For the text-containing cell, return its midpoint in (x, y) coordinate format. 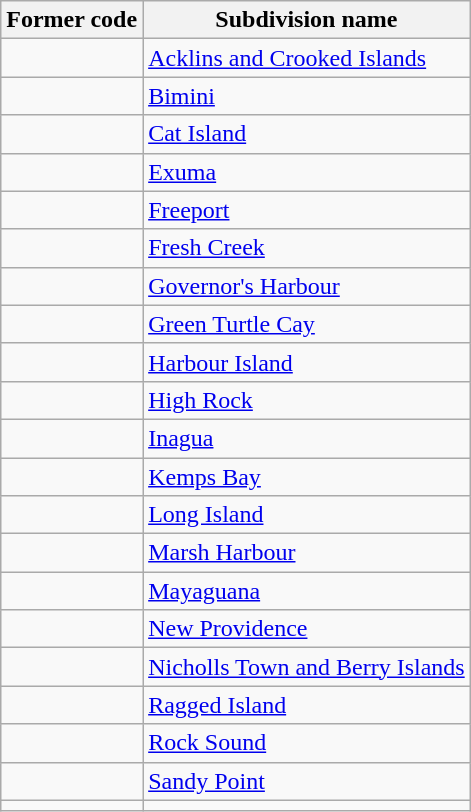
Kemps Bay (307, 477)
Green Turtle Cay (307, 324)
Long Island (307, 515)
Bimini (307, 96)
Rock Sound (307, 743)
Freeport (307, 210)
Governor's Harbour (307, 286)
Exuma (307, 172)
Subdivision name (307, 20)
Sandy Point (307, 781)
Fresh Creek (307, 248)
New Providence (307, 629)
Cat Island (307, 134)
Ragged Island (307, 705)
Nicholls Town and Berry Islands (307, 667)
Former code (72, 20)
Mayaguana (307, 591)
High Rock (307, 400)
Inagua (307, 438)
Acklins and Crooked Islands (307, 58)
Harbour Island (307, 362)
Marsh Harbour (307, 553)
